Extract the (x, y) coordinate from the center of the cell holding the provided text.  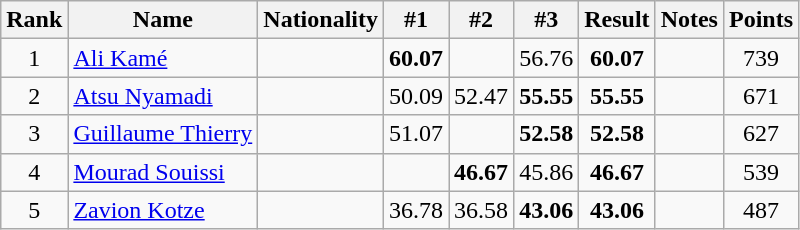
Result (617, 20)
#1 (416, 20)
52.47 (482, 96)
Name (163, 20)
4 (34, 172)
2 (34, 96)
Mourad Souissi (163, 172)
539 (760, 172)
739 (760, 58)
Rank (34, 20)
#3 (546, 20)
Points (760, 20)
#2 (482, 20)
3 (34, 134)
50.09 (416, 96)
56.76 (546, 58)
Guillaume Thierry (163, 134)
Ali Kamé (163, 58)
45.86 (546, 172)
627 (760, 134)
487 (760, 210)
36.78 (416, 210)
36.58 (482, 210)
Zavion Kotze (163, 210)
1 (34, 58)
51.07 (416, 134)
671 (760, 96)
Notes (689, 20)
Atsu Nyamadi (163, 96)
Nationality (321, 20)
5 (34, 210)
